Return the [x, y] coordinate for the center point of the cell that contains the specified text.  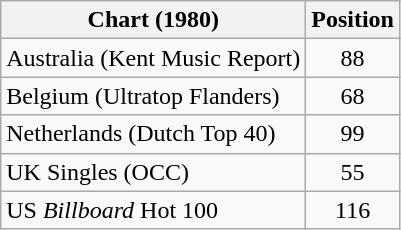
Belgium (Ultratop Flanders) [154, 96]
Netherlands (Dutch Top 40) [154, 134]
Chart (1980) [154, 20]
US Billboard Hot 100 [154, 210]
UK Singles (OCC) [154, 172]
116 [353, 210]
68 [353, 96]
Australia (Kent Music Report) [154, 58]
88 [353, 58]
99 [353, 134]
Position [353, 20]
55 [353, 172]
